Pinpoint the cell where the given text exists, returning its [x, y] midpoint coordinate. 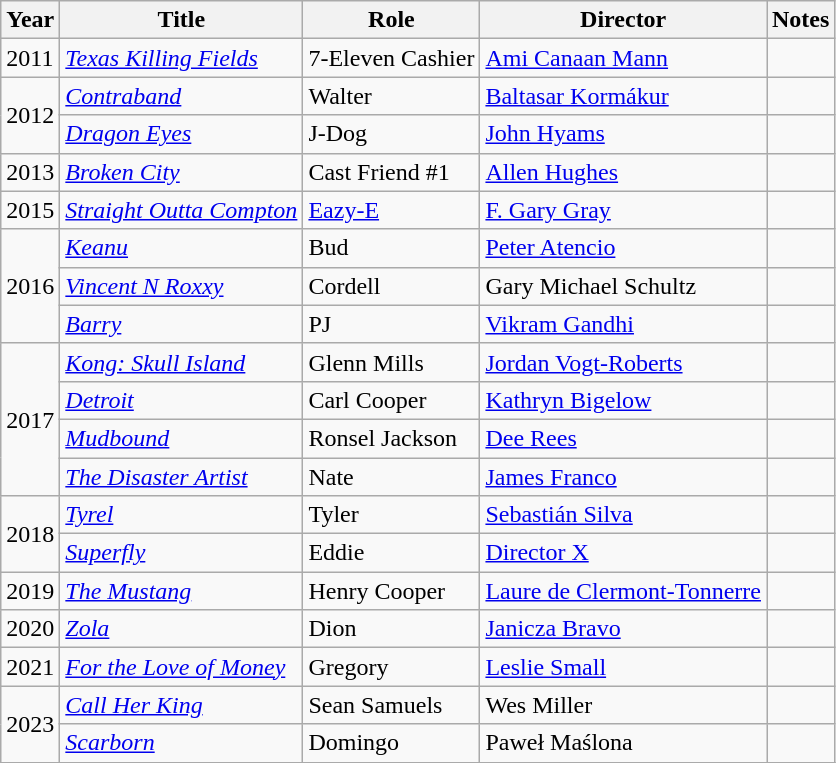
7-Eleven Cashier [392, 58]
Dion [392, 629]
James Franco [624, 477]
Kathryn Bigelow [624, 400]
Dee Rees [624, 438]
Peter Atencio [624, 248]
Texas Killing Fields [182, 58]
The Mustang [182, 591]
2011 [30, 58]
Domingo [392, 743]
Scarborn [182, 743]
2018 [30, 534]
Role [392, 20]
Glenn Mills [392, 362]
Eddie [392, 553]
Kong: Skull Island [182, 362]
The Disaster Artist [182, 477]
Bud [392, 248]
Baltasar Kormákur [624, 96]
Broken City [182, 172]
Walter [392, 96]
Paweł Maślona [624, 743]
Tyler [392, 515]
Gary Michael Schultz [624, 286]
Barry [182, 324]
F. Gary Gray [624, 210]
Vincent N Roxxy [182, 286]
Gregory [392, 667]
Sean Samuels [392, 705]
Nate [392, 477]
Keanu [182, 248]
John Hyams [624, 134]
2019 [30, 591]
Laure de Clermont-Tonnerre [624, 591]
Allen Hughes [624, 172]
Ronsel Jackson [392, 438]
Call Her King [182, 705]
Ami Canaan Mann [624, 58]
Zola [182, 629]
Cast Friend #1 [392, 172]
Detroit [182, 400]
2020 [30, 629]
2012 [30, 115]
Title [182, 20]
2015 [30, 210]
Straight Outta Compton [182, 210]
Contraband [182, 96]
J-Dog [392, 134]
Director X [624, 553]
Leslie Small [624, 667]
Superfly [182, 553]
2013 [30, 172]
Carl Cooper [392, 400]
Wes Miller [624, 705]
PJ [392, 324]
Year [30, 20]
2021 [30, 667]
Notes [800, 20]
Eazy-E [392, 210]
Henry Cooper [392, 591]
Mudbound [182, 438]
2023 [30, 724]
Dragon Eyes [182, 134]
Jordan Vogt-Roberts [624, 362]
For the Love of Money [182, 667]
Sebastián Silva [624, 515]
Janicza Bravo [624, 629]
Director [624, 20]
Cordell [392, 286]
2017 [30, 419]
Tyrel [182, 515]
2016 [30, 286]
Vikram Gandhi [624, 324]
